Extract the [x, y] coordinate from the center of the cell holding the provided text.  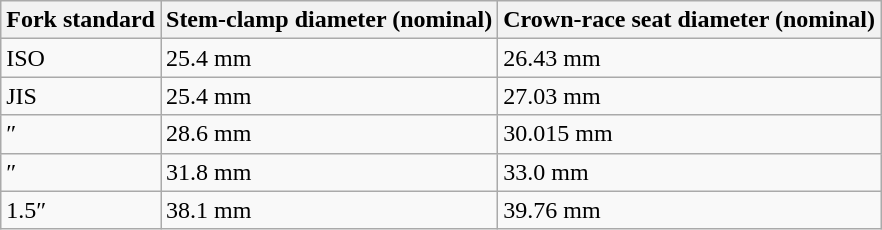
31.8 mm [328, 172]
39.76 mm [690, 210]
ISO [81, 58]
30.015 mm [690, 134]
Crown-race seat diameter (nominal) [690, 20]
Stem-clamp diameter (nominal) [328, 20]
33.0 mm [690, 172]
JIS [81, 96]
Fork standard [81, 20]
26.43 mm [690, 58]
38.1 mm [328, 210]
28.6 mm [328, 134]
1.5″ [81, 210]
27.03 mm [690, 96]
